Return the [X, Y] coordinate for the center point of the cell that contains the specified text.  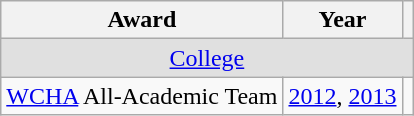
2012, 2013 [342, 96]
Year [342, 20]
WCHA All-Academic Team [142, 96]
College [207, 58]
Award [142, 20]
